Determine the (X, Y) coordinate at the center of the cell enclosing the given text.  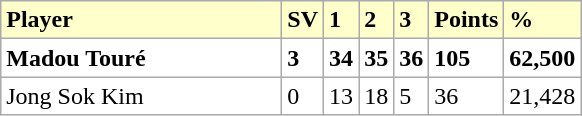
62,500 (542, 58)
1 (342, 20)
Points (466, 20)
% (542, 20)
35 (376, 58)
105 (466, 58)
34 (342, 58)
13 (342, 96)
Madou Touré (142, 58)
Player (142, 20)
21,428 (542, 96)
SV (303, 20)
2 (376, 20)
0 (303, 96)
18 (376, 96)
5 (412, 96)
Jong Sok Kim (142, 96)
